Return [x, y] of the center of cell containing provided text 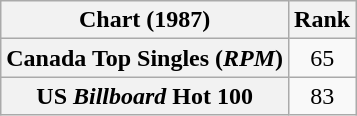
65 [322, 58]
83 [322, 96]
Chart (1987) [145, 20]
Canada Top Singles (RPM) [145, 58]
Rank [322, 20]
US Billboard Hot 100 [145, 96]
